Provide the (x, y) coordinate of the cell's center where the given text is located.  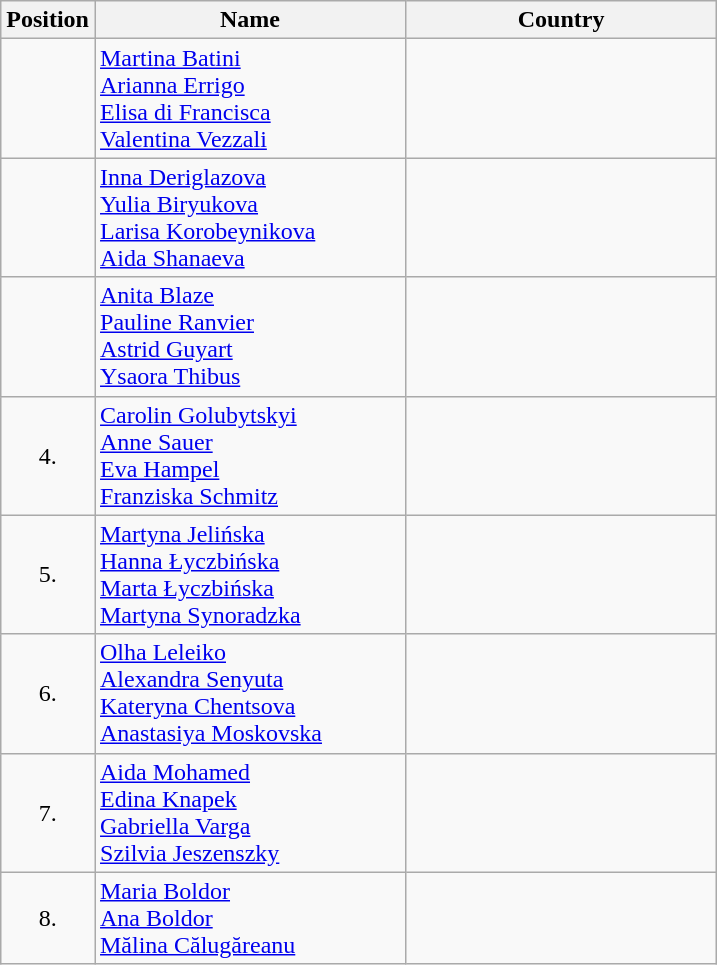
8. (48, 918)
Olha LeleikoAlexandra SenyutaKateryna ChentsovaAnastasiya Moskovska (250, 694)
7. (48, 812)
4. (48, 456)
Position (48, 20)
Carolin GolubytskyiAnne SauerEva HampelFranziska Schmitz (250, 456)
Country (562, 20)
Name (250, 20)
Maria BoldorAna BoldorMălina Călugăreanu (250, 918)
6. (48, 694)
Aida MohamedEdina KnapekGabriella VargaSzilvia Jeszenszky (250, 812)
Inna DeriglazovaYulia BiryukovaLarisa KorobeynikovaAida Shanaeva (250, 218)
Anita BlazePauline RanvierAstrid GuyartYsaora Thibus (250, 336)
Martina BatiniArianna ErrigoElisa di FranciscaValentina Vezzali (250, 98)
Martyna JelińskaHanna ŁyczbińskaMarta ŁyczbińskaMartyna Synoradzka (250, 574)
5. (48, 574)
